Return the [X, Y] coordinate for the center point of the cell that contains the specified text.  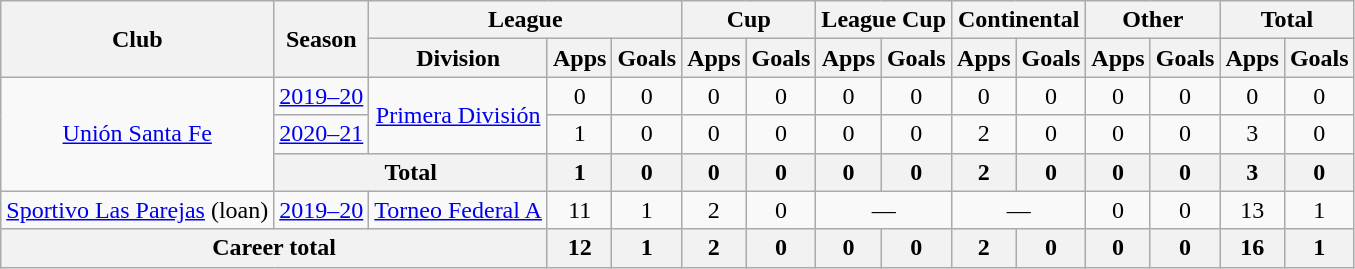
Division [458, 58]
12 [579, 248]
Cup [749, 20]
Career total [274, 248]
Season [322, 39]
16 [1252, 248]
Torneo Federal A [458, 210]
2020–21 [322, 134]
League [526, 20]
Unión Santa Fe [138, 134]
11 [579, 210]
League Cup [884, 20]
Club [138, 39]
Continental [1019, 20]
Other [1153, 20]
Sportivo Las Parejas (loan) [138, 210]
13 [1252, 210]
Primera División [458, 115]
